Detect which cell encompasses the target text, then output its [X, Y] center coordinate. 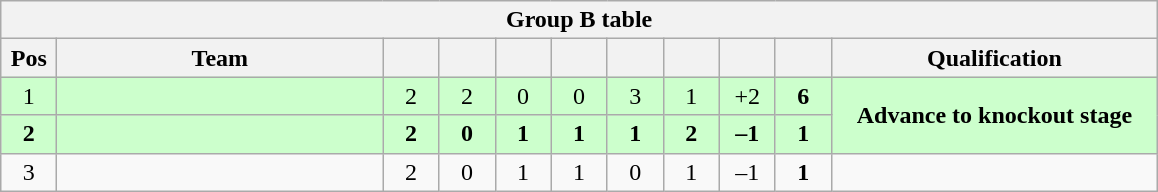
Pos [29, 58]
Team [220, 58]
Group B table [580, 20]
Advance to knockout stage [994, 115]
Qualification [994, 58]
6 [803, 96]
+2 [747, 96]
